Return the [X, Y] coordinate for the center point of the cell that contains the specified text.  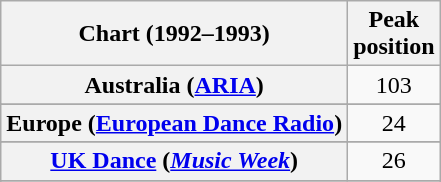
Chart (1992–1993) [174, 34]
Europe (European Dance Radio) [174, 123]
Peakposition [394, 34]
Australia (ARIA) [174, 85]
24 [394, 123]
26 [394, 161]
UK Dance (Music Week) [174, 161]
103 [394, 85]
